Detect which cell encompasses the target text, then output its (x, y) center coordinate. 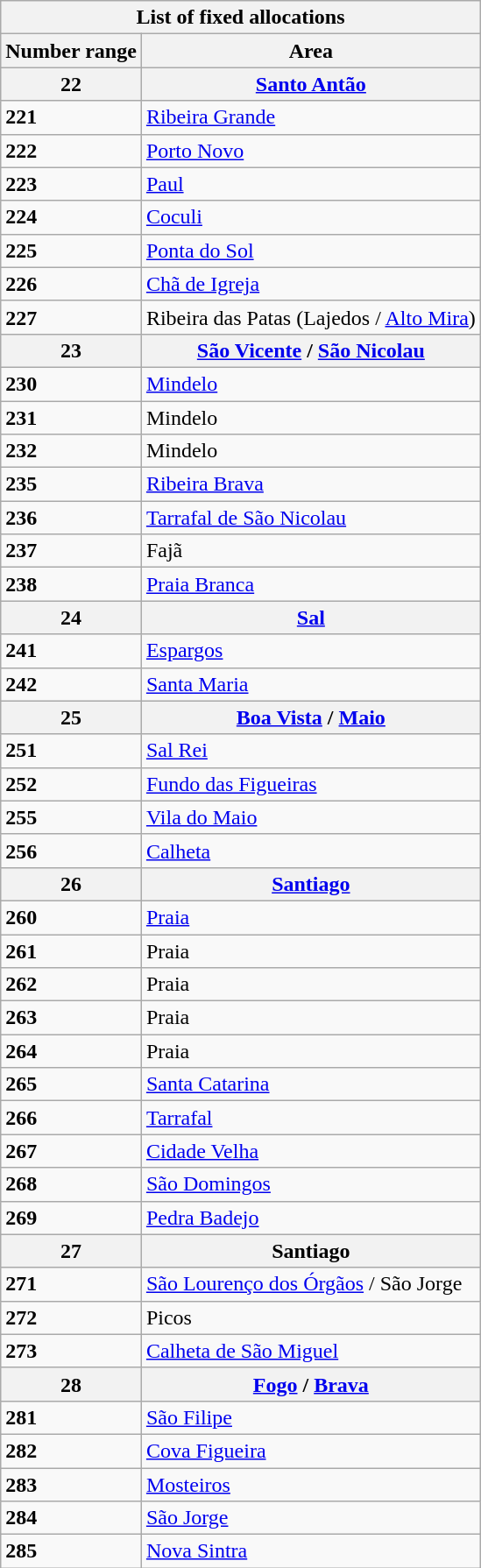
264 (72, 1051)
281 (72, 1417)
Cova Figueira (310, 1451)
23 (72, 350)
Chã de Igreja (310, 284)
Number range (72, 51)
267 (72, 1151)
263 (72, 1018)
Pedra Badejo (310, 1218)
22 (72, 84)
São Domingos (310, 1184)
230 (72, 384)
Porto Novo (310, 151)
226 (72, 284)
Calheta (310, 851)
283 (72, 1485)
Fajã (310, 551)
São Vicente / São Nicolau (310, 350)
São Lourenço dos Órgãos / São Jorge (310, 1284)
Espargos (310, 651)
Picos (310, 1317)
238 (72, 584)
Tarrafal de São Nicolau (310, 518)
Ponta do Sol (310, 251)
235 (72, 484)
25 (72, 717)
261 (72, 950)
285 (72, 1551)
256 (72, 851)
284 (72, 1518)
236 (72, 518)
28 (72, 1384)
Cidade Velha (310, 1151)
Vila do Maio (310, 817)
260 (72, 917)
251 (72, 751)
223 (72, 184)
Coculi (310, 217)
221 (72, 117)
282 (72, 1451)
São Filipe (310, 1417)
Boa Vista / Maio (310, 717)
265 (72, 1084)
224 (72, 217)
271 (72, 1284)
272 (72, 1317)
24 (72, 618)
232 (72, 451)
Santo Antão (310, 84)
Area (310, 51)
Praia Branca (310, 584)
São Jorge (310, 1518)
222 (72, 151)
Santa Maria (310, 684)
Fogo / Brava (310, 1384)
Ribeira das Patas (Lajedos / Alto Mira) (310, 317)
269 (72, 1218)
268 (72, 1184)
Paul (310, 184)
262 (72, 985)
List of fixed allocations (241, 18)
241 (72, 651)
Sal (310, 618)
231 (72, 418)
227 (72, 317)
252 (72, 784)
Sal Rei (310, 751)
Santa Catarina (310, 1084)
27 (72, 1251)
225 (72, 251)
273 (72, 1351)
Fundo das Figueiras (310, 784)
255 (72, 817)
242 (72, 684)
Calheta de São Miguel (310, 1351)
Ribeira Grande (310, 117)
Nova Sintra (310, 1551)
Ribeira Brava (310, 484)
Mosteiros (310, 1485)
26 (72, 884)
266 (72, 1118)
237 (72, 551)
Tarrafal (310, 1118)
